Find where the given text appears and provide that cell's center as [x, y] coordinate. 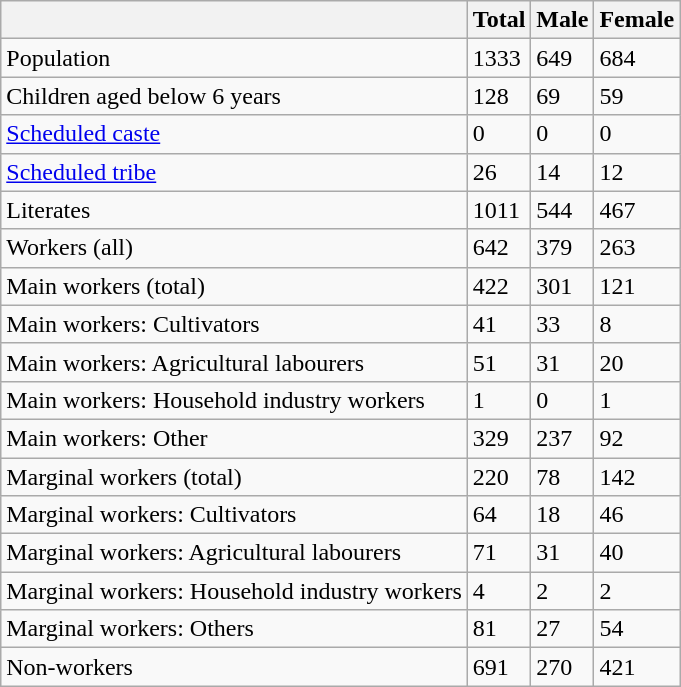
33 [562, 324]
Non-workers [234, 667]
8 [637, 324]
81 [499, 629]
Marginal workers: Household industry workers [234, 591]
379 [562, 248]
Main workers: Household industry workers [234, 400]
Scheduled caste [234, 134]
421 [637, 667]
41 [499, 324]
Main workers: Cultivators [234, 324]
59 [637, 96]
691 [499, 667]
Workers (all) [234, 248]
20 [637, 362]
Main workers: Agricultural labourers [234, 362]
301 [562, 286]
1333 [499, 58]
Marginal workers: Agricultural labourers [234, 553]
642 [499, 248]
220 [499, 477]
Marginal workers (total) [234, 477]
4 [499, 591]
649 [562, 58]
18 [562, 515]
14 [562, 172]
270 [562, 667]
Total [499, 20]
467 [637, 210]
121 [637, 286]
263 [637, 248]
128 [499, 96]
329 [499, 438]
Female [637, 20]
Children aged below 6 years [234, 96]
Male [562, 20]
51 [499, 362]
71 [499, 553]
27 [562, 629]
142 [637, 477]
544 [562, 210]
46 [637, 515]
78 [562, 477]
26 [499, 172]
40 [637, 553]
684 [637, 58]
92 [637, 438]
1011 [499, 210]
237 [562, 438]
Marginal workers: Cultivators [234, 515]
54 [637, 629]
Main workers (total) [234, 286]
Main workers: Other [234, 438]
Literates [234, 210]
422 [499, 286]
12 [637, 172]
Scheduled tribe [234, 172]
64 [499, 515]
Population [234, 58]
69 [562, 96]
Marginal workers: Others [234, 629]
